Capture the cell that displays the provided text and extract its (X, Y) central coordinate. 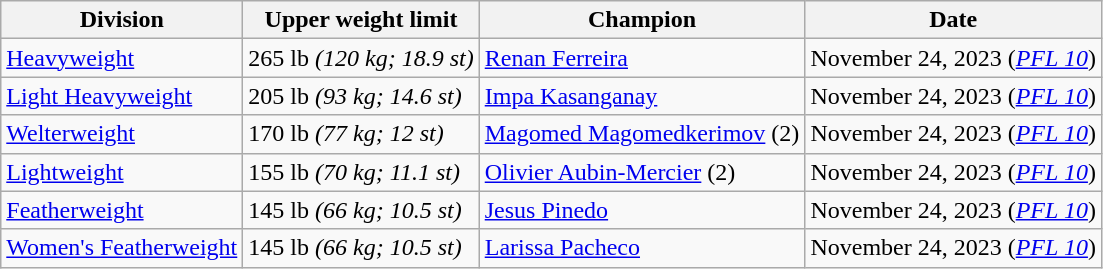
Date (954, 20)
Champion (642, 20)
170 lb (77 kg; 12 st) (361, 134)
Division (122, 20)
205 lb (93 kg; 14.6 st) (361, 96)
Heavyweight (122, 58)
265 lb (120 kg; 18.9 st) (361, 58)
Larissa Pacheco (642, 248)
Welterweight (122, 134)
Featherweight (122, 210)
Olivier Aubin-Mercier (2) (642, 172)
Jesus Pinedo (642, 210)
Light Heavyweight (122, 96)
Women's Featherweight (122, 248)
Renan Ferreira (642, 58)
Lightweight (122, 172)
Magomed Magomedkerimov (2) (642, 134)
Upper weight limit (361, 20)
Impa Kasanganay (642, 96)
155 lb (70 kg; 11.1 st) (361, 172)
